From the cell containing the given text, extract its center point as (X, Y) coordinate. 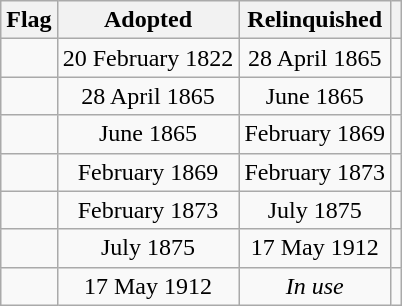
20 February 1822 (148, 58)
Flag (29, 20)
Adopted (148, 20)
Relinquished (315, 20)
In use (315, 286)
